Return the [x, y] coordinate for the center point of the cell that contains the specified text.  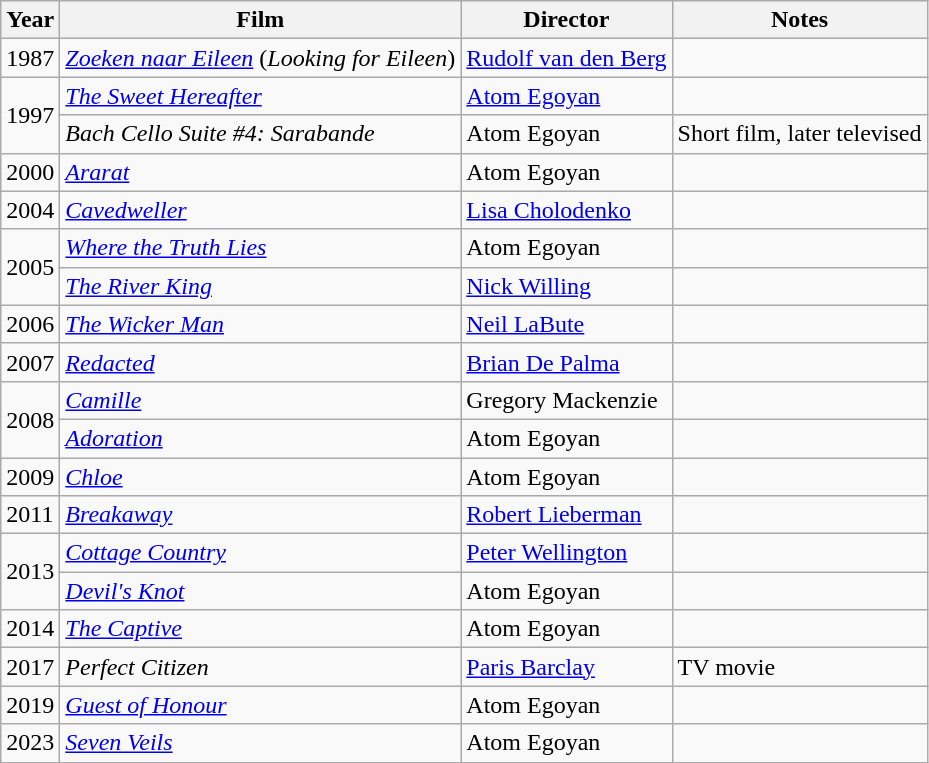
The Wicker Man [260, 324]
Cavedweller [260, 210]
2019 [30, 705]
Director [566, 20]
Redacted [260, 362]
2009 [30, 477]
2007 [30, 362]
Guest of Honour [260, 705]
Where the Truth Lies [260, 248]
2014 [30, 629]
Cottage Country [260, 553]
Peter Wellington [566, 553]
2013 [30, 572]
2011 [30, 515]
2005 [30, 267]
The Sweet Hereafter [260, 96]
Zoeken naar Eileen (Looking for Eileen) [260, 58]
The River King [260, 286]
Film [260, 20]
Seven Veils [260, 743]
Robert Lieberman [566, 515]
2023 [30, 743]
Gregory Mackenzie [566, 400]
1987 [30, 58]
Notes [800, 20]
Paris Barclay [566, 667]
Brian De Palma [566, 362]
Breakaway [260, 515]
Ararat [260, 172]
Perfect Citizen [260, 667]
Lisa Cholodenko [566, 210]
Short film, later televised [800, 134]
Rudolf van den Berg [566, 58]
2008 [30, 419]
Nick Willing [566, 286]
Chloe [260, 477]
2004 [30, 210]
Adoration [260, 438]
Neil LaBute [566, 324]
2017 [30, 667]
Devil's Knot [260, 591]
Camille [260, 400]
2000 [30, 172]
The Captive [260, 629]
2006 [30, 324]
1997 [30, 115]
Year [30, 20]
TV movie [800, 667]
Bach Cello Suite #4: Sarabande [260, 134]
